Identify which cell holds the provided text, then report its [x, y] central coordinate. 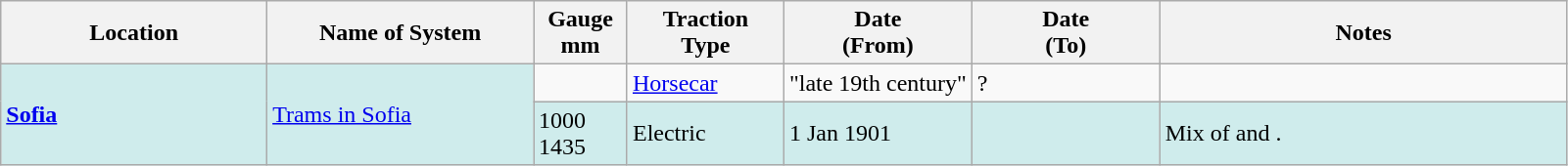
1 Jan 1901 [878, 133]
Name of System [401, 33]
"late 19th century" [878, 83]
Trams in Sofia [401, 115]
Gauge mm [580, 33]
10001435 [580, 133]
Location [134, 33]
Date (To) [1066, 33]
Date (From) [878, 33]
Notes [1363, 33]
Mix of and . [1363, 133]
Electric [705, 133]
Horsecar [705, 83]
? [1066, 83]
Sofia [134, 115]
TractionType [705, 33]
